Identify which cell holds the provided text, then report its (x, y) central coordinate. 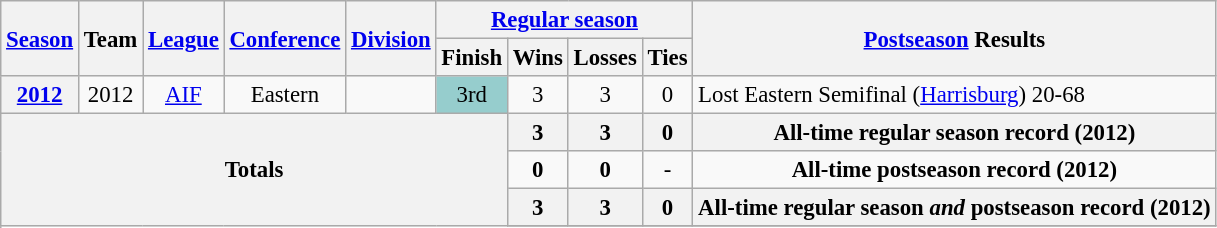
Team (110, 38)
Postseason Results (954, 38)
Regular season (564, 20)
- (668, 170)
Wins (538, 58)
3rd (472, 95)
Ties (668, 58)
Eastern (285, 95)
Losses (605, 58)
Lost Eastern Semifinal (Harrisburg) 20-68 (954, 95)
Conference (285, 38)
Season (40, 38)
Finish (472, 58)
All-time regular season and postseason record (2012) (954, 208)
League (184, 38)
All-time postseason record (2012) (954, 170)
Division (391, 38)
Totals (254, 170)
AIF (184, 95)
All-time regular season record (2012) (954, 133)
